Pinpoint the cell where the given text exists, returning its [X, Y] midpoint coordinate. 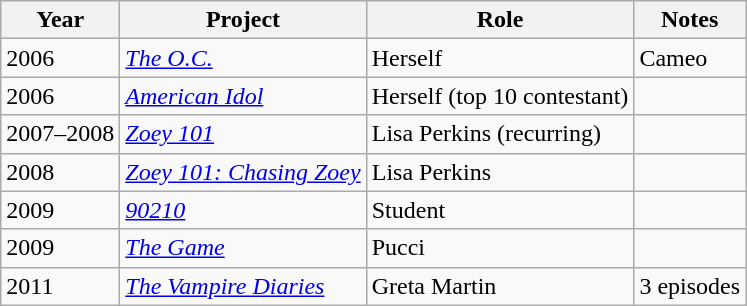
90210 [243, 210]
American Idol [243, 96]
2007–2008 [60, 134]
Pucci [500, 248]
Herself [500, 58]
2008 [60, 172]
Herself (top 10 contestant) [500, 96]
Notes [690, 20]
2011 [60, 286]
Lisa Perkins [500, 172]
Zoey 101: Chasing Zoey [243, 172]
The O.C. [243, 58]
Lisa Perkins (recurring) [500, 134]
Year [60, 20]
Student [500, 210]
Cameo [690, 58]
Project [243, 20]
The Game [243, 248]
Greta Martin [500, 286]
3 episodes [690, 286]
Role [500, 20]
The Vampire Diaries [243, 286]
Zoey 101 [243, 134]
